For the text-containing cell, return its midpoint in (x, y) coordinate format. 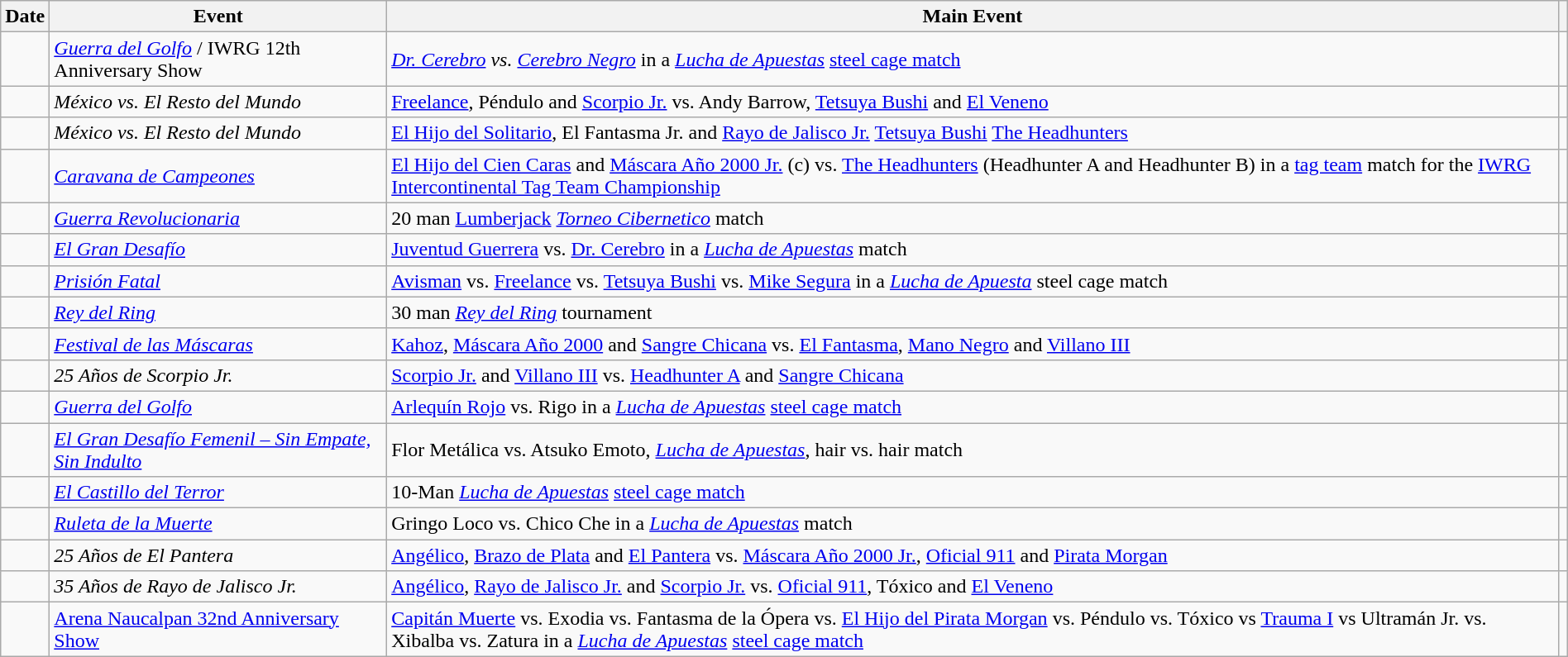
Event (218, 17)
El Gran Desafío (218, 250)
Arena Naucalpan 32nd Anniversary Show (218, 630)
30 man Rey del Ring tournament (973, 312)
Scorpio Jr. and Villano III vs. Headhunter A and Sangre Chicana (973, 375)
Gringo Loco vs. Chico Che in a Lucha de Apuestas match (973, 524)
Dr. Cerebro vs. Cerebro Negro in a Lucha de Apuestas steel cage match (973, 60)
Juventud Guerrera vs. Dr. Cerebro in a Lucha de Apuestas match (973, 250)
Ruleta de la Muerte (218, 524)
20 man Lumberjack Torneo Cibernetico match (973, 218)
Guerra del Golfo (218, 407)
El Hijo del Solitario, El Fantasma Jr. and Rayo de Jalisco Jr. Tetsuya Bushi The Headhunters (973, 133)
Freelance, Péndulo and Scorpio Jr. vs. Andy Barrow, Tetsuya Bushi and El Veneno (973, 102)
Kahoz, Máscara Año 2000 and Sangre Chicana vs. El Fantasma, Mano Negro and Villano III (973, 344)
Main Event (973, 17)
Flor Metálica vs. Atsuko Emoto, Lucha de Apuestas, hair vs. hair match (973, 450)
Festival de las Máscaras (218, 344)
Guerra del Golfo / IWRG 12th Anniversary Show (218, 60)
Avisman vs. Freelance vs. Tetsuya Bushi vs. Mike Segura in a Lucha de Apuesta steel cage match (973, 281)
10-Man Lucha de Apuestas steel cage match (973, 493)
Guerra Revolucionaria (218, 218)
El Castillo del Terror (218, 493)
Rey del Ring (218, 312)
25 Años de El Pantera (218, 555)
Angélico, Brazo de Plata and El Pantera vs. Máscara Año 2000 Jr., Oficial 911 and Pirata Morgan (973, 555)
Prisión Fatal (218, 281)
25 Años de Scorpio Jr. (218, 375)
Angélico, Rayo de Jalisco Jr. and Scorpio Jr. vs. Oficial 911, Tóxico and El Veneno (973, 587)
Caravana de Campeones (218, 175)
El Gran Desafío Femenil – Sin Empate, Sin Indulto (218, 450)
35 Años de Rayo de Jalisco Jr. (218, 587)
Date (25, 17)
Arlequín Rojo vs. Rigo in a Lucha de Apuestas steel cage match (973, 407)
